Return [X, Y] of the center of cell containing provided text 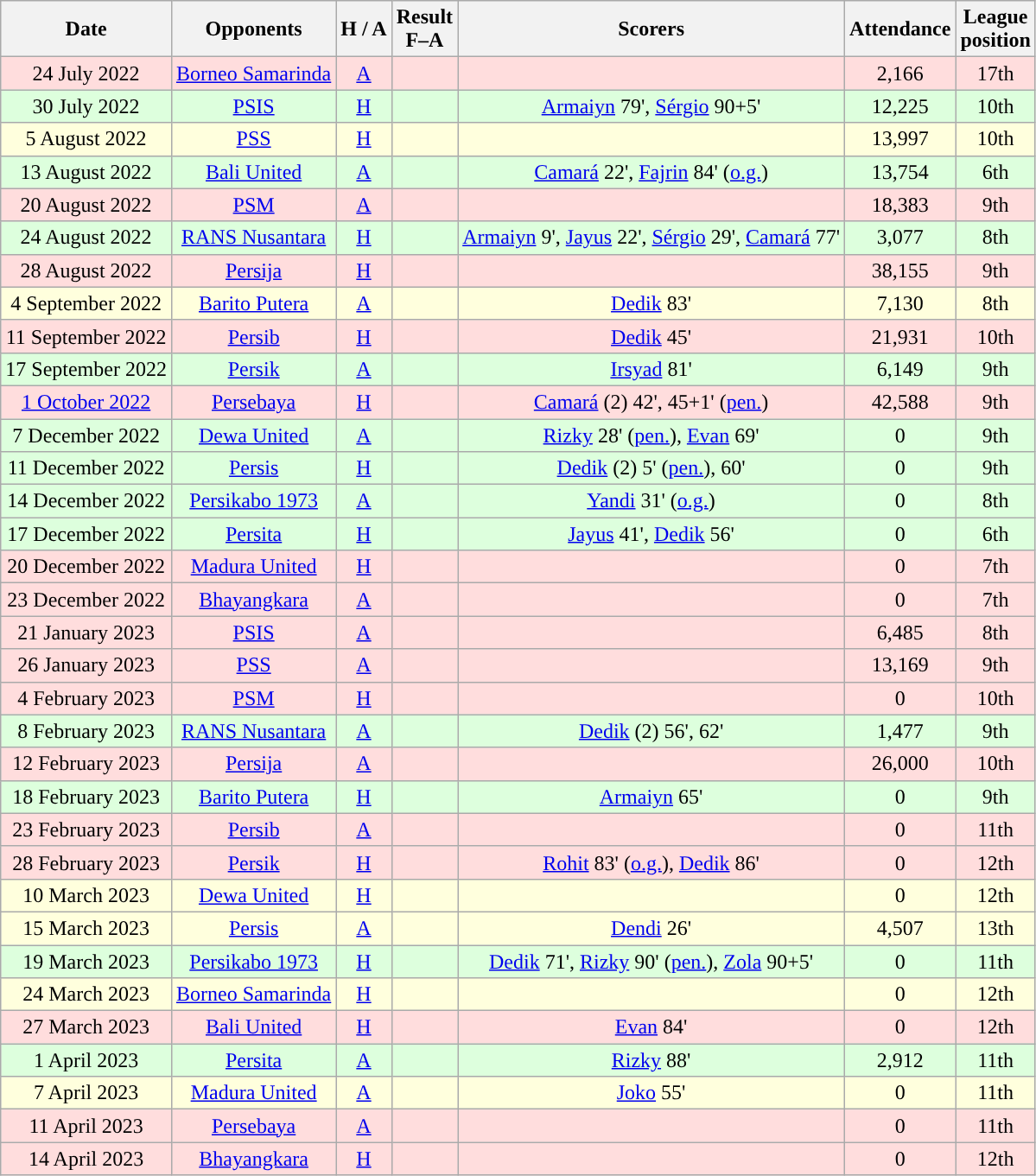
1 October 2022 [86, 402]
24 August 2022 [86, 238]
Date [86, 29]
24 July 2022 [86, 73]
Jayus 41', Dedik 56' [651, 534]
20 August 2022 [86, 205]
14 April 2023 [86, 1159]
2,912 [900, 1060]
13,169 [900, 665]
Scorers [651, 29]
23 February 2023 [86, 830]
26 January 2023 [86, 665]
2,166 [900, 73]
Dedik 71', Rizky 90' (pen.), Zola 90+5' [651, 962]
11 September 2022 [86, 336]
11 December 2022 [86, 468]
7 April 2023 [86, 1093]
21 January 2023 [86, 632]
27 March 2023 [86, 1027]
42,588 [900, 402]
Dendi 26' [651, 928]
17th [995, 73]
10 March 2023 [86, 895]
13,754 [900, 172]
Camará 22', Fajrin 84' (o.g.) [651, 172]
1,477 [900, 731]
4,507 [900, 928]
18,383 [900, 205]
Attendance [900, 29]
Yandi 31' (o.g.) [651, 501]
Camará (2) 42', 45+1' (pen.) [651, 402]
6,485 [900, 632]
4 September 2022 [86, 303]
Joko 55' [651, 1093]
20 December 2022 [86, 567]
18 February 2023 [86, 797]
Armaiyn 79', Sérgio 90+5' [651, 106]
12,225 [900, 106]
24 March 2023 [86, 995]
7,130 [900, 303]
Dedik 45' [651, 336]
Leagueposition [995, 29]
Opponents [253, 29]
ResultF–A [424, 29]
Dedik (2) 56', 62' [651, 731]
26,000 [900, 764]
21,931 [900, 336]
13 August 2022 [86, 172]
Armaiyn 9', Jayus 22', Sérgio 29', Camará 77' [651, 238]
8 February 2023 [86, 731]
17 September 2022 [86, 369]
Dedik 83' [651, 303]
Evan 84' [651, 1027]
7 December 2022 [86, 435]
28 February 2023 [86, 862]
3,077 [900, 238]
1 April 2023 [86, 1060]
12 February 2023 [86, 764]
Irsyad 81' [651, 369]
38,155 [900, 270]
17 December 2022 [86, 534]
28 August 2022 [86, 270]
19 March 2023 [86, 962]
Dedik (2) 5' (pen.), 60' [651, 468]
23 December 2022 [86, 600]
30 July 2022 [86, 106]
Rohit 83' (o.g.), Dedik 86' [651, 862]
14 December 2022 [86, 501]
Rizky 28' (pen.), Evan 69' [651, 435]
13th [995, 928]
5 August 2022 [86, 139]
Armaiyn 65' [651, 797]
4 February 2023 [86, 698]
Rizky 88' [651, 1060]
H / A [364, 29]
11 April 2023 [86, 1126]
15 March 2023 [86, 928]
6,149 [900, 369]
13,997 [900, 139]
